Output the (x, y) coordinate of the center of the cell containing the given text.  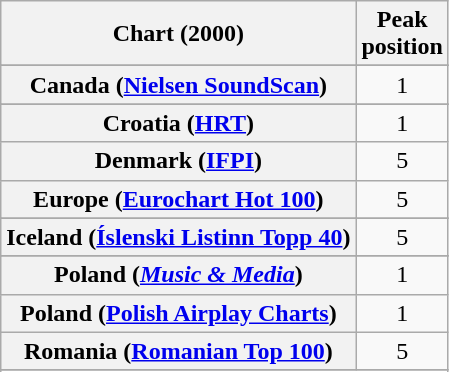
Croatia (HRT) (178, 123)
Poland (Music & Media) (178, 275)
Chart (2000) (178, 34)
Poland (Polish Airplay Charts) (178, 313)
Europe (Eurochart Hot 100) (178, 199)
Peakposition (402, 34)
Denmark (IFPI) (178, 161)
Canada (Nielsen SoundScan) (178, 85)
Romania (Romanian Top 100) (178, 351)
Iceland (Íslenski Listinn Topp 40) (178, 237)
